Locate the cell with the specified text and output its [X, Y] center coordinate. 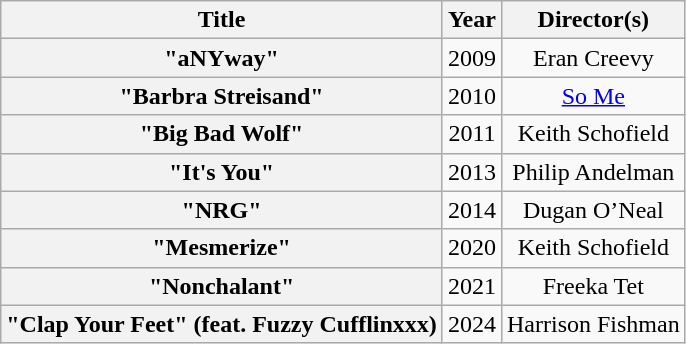
"aNYway" [222, 58]
Philip Andelman [593, 172]
2021 [472, 286]
So Me [593, 96]
2024 [472, 324]
"Nonchalant" [222, 286]
Title [222, 20]
"It's You" [222, 172]
2011 [472, 134]
2014 [472, 210]
"Barbra Streisand" [222, 96]
2020 [472, 248]
Freeka Tet [593, 286]
"Big Bad Wolf" [222, 134]
Dugan O’Neal [593, 210]
"Clap Your Feet" (feat. Fuzzy Cufflinxxx) [222, 324]
Harrison Fishman [593, 324]
"NRG" [222, 210]
"Mesmerize" [222, 248]
Eran Creevy [593, 58]
2009 [472, 58]
2013 [472, 172]
2010 [472, 96]
Director(s) [593, 20]
Year [472, 20]
